Output the (x, y) coordinate of the center of the cell containing the given text.  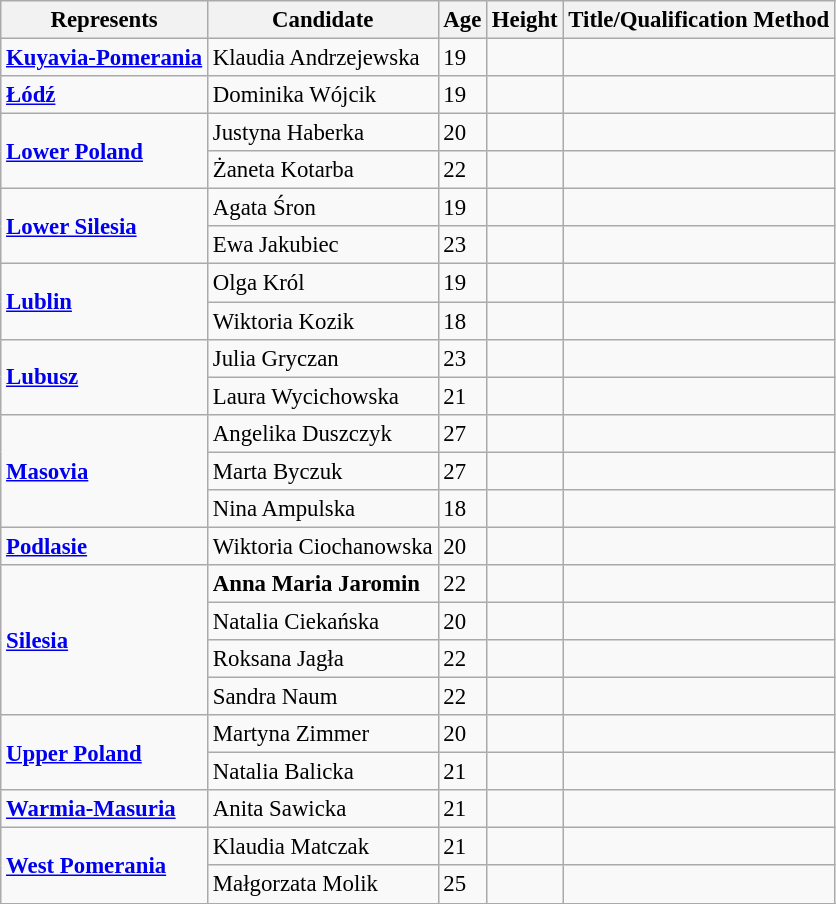
Laura Wycichowska (323, 396)
Natalia Balicka (323, 772)
Anna Maria Jaromin (323, 584)
Natalia Ciekańska (323, 621)
Justyna Haberka (323, 133)
Angelika Duszczyk (323, 433)
Wiktoria Ciochanowska (323, 546)
Małgorzata Molik (323, 885)
Anita Sawicka (323, 809)
Height (525, 20)
West Pomerania (104, 866)
Klaudia Andrzejewska (323, 58)
Lower Poland (104, 152)
Marta Byczuk (323, 471)
Sandra Naum (323, 697)
Wiktoria Kozik (323, 321)
Lower Silesia (104, 226)
Nina Ampulska (323, 509)
Martyna Zimmer (323, 734)
Kuyavia-Pomerania (104, 58)
Żaneta Kotarba (323, 170)
Agata Śron (323, 208)
Olga Król (323, 283)
Ewa Jakubiec (323, 245)
Masovia (104, 470)
Silesia (104, 640)
Represents (104, 20)
Dominika Wójcik (323, 95)
25 (462, 885)
Candidate (323, 20)
Lublin (104, 302)
Lubusz (104, 376)
Title/Qualification Method (699, 20)
Warmia-Masuria (104, 809)
Klaudia Matczak (323, 847)
Łódź (104, 95)
Roksana Jagła (323, 659)
Upper Poland (104, 752)
Age (462, 20)
Podlasie (104, 546)
Julia Gryczan (323, 358)
